Search for the cell housing the specified text and yield its (X, Y) center coordinate. 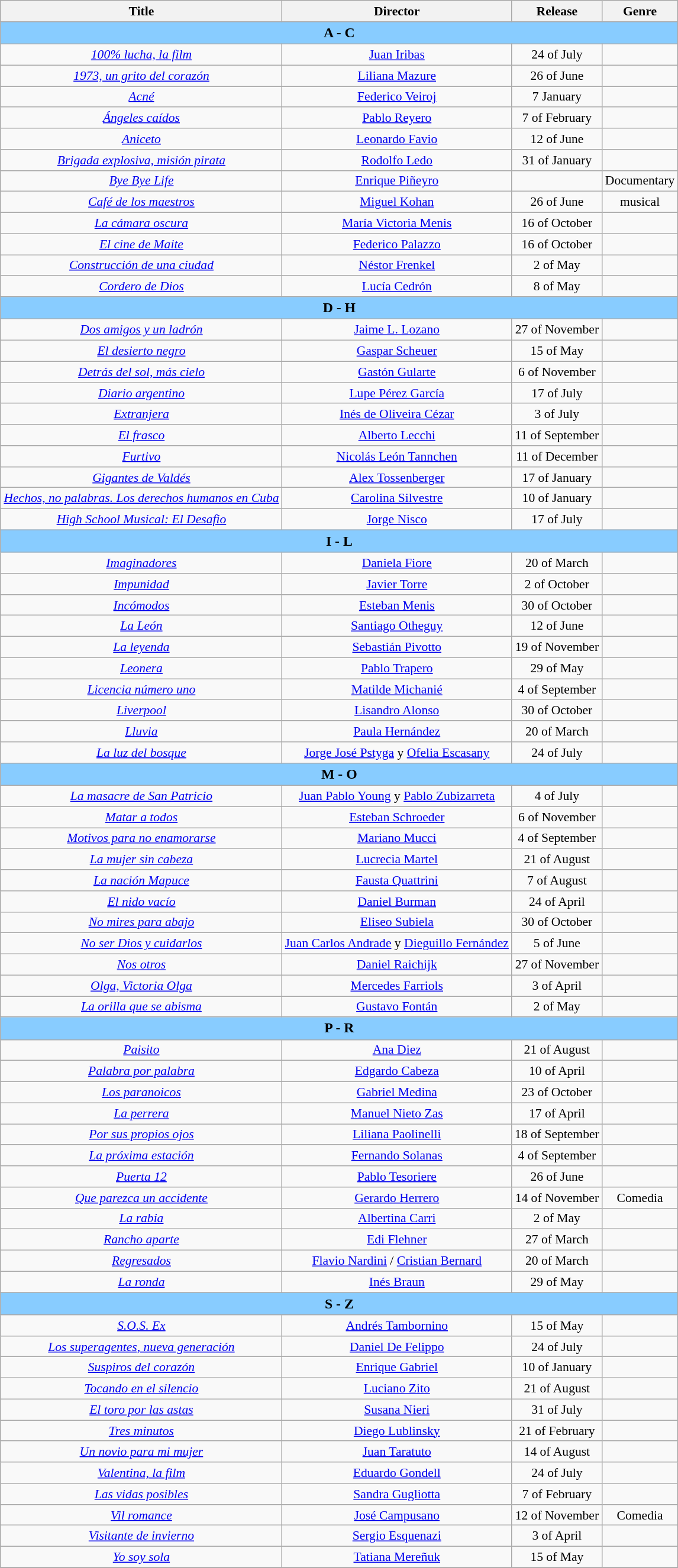
100% lucha, la film (141, 55)
Licencia número uno (141, 689)
Ana Diez (397, 1050)
Paisito (141, 1050)
Dos amigos y un ladrón (141, 330)
7 January (557, 97)
24 of April (557, 902)
Nos otros (141, 965)
Santiago Otheguy (397, 626)
17 of April (557, 1113)
Mariano Mucci (397, 838)
1973, un grito del corazón (141, 76)
31 of January (557, 160)
Gastón Gularte (397, 372)
La luz del bosque (141, 753)
High School Musical: El Desafio (141, 520)
S - Z (339, 1304)
Acné (141, 97)
Ángeles caídos (141, 118)
Genre (640, 11)
Aniceto (141, 139)
Alex Tossenberger (397, 478)
Matilde Michanié (397, 689)
Daniel De Felippo (397, 1347)
Brigada explosiva, misión pirata (141, 160)
12 of November (557, 1515)
Motivos para no enamorarse (141, 838)
18 of September (557, 1135)
Liverpool (141, 711)
Juan Carlos Andrade y Dieguillo Fernández (397, 944)
Sandra Gugliotta (397, 1494)
La cámara oscura (141, 223)
Valentina, la film (141, 1473)
La masacre de San Patricio (141, 796)
La perrera (141, 1113)
Daniel Raichijk (397, 965)
31 of July (557, 1410)
5 of June (557, 944)
No mires para abajo (141, 922)
Luciano Zito (397, 1389)
S.O.S. Ex (141, 1326)
Flavio Nardini / Cristian Bernard (397, 1261)
Construcción de una ciudad (141, 265)
Nicolás León Tannchen (397, 456)
Pablo Tesoriere (397, 1177)
El toro por las astas (141, 1410)
Federico Veiroj (397, 97)
Leonera (141, 669)
3 of July (557, 414)
Documentary (640, 181)
Inés Braun (397, 1282)
Daniel Burman (397, 902)
Inés de Oliveira Cézar (397, 414)
Liliana Mazure (397, 76)
Gaspar Scheuer (397, 351)
2 of October (557, 584)
La mujer sin cabeza (141, 860)
Los superagentes, nueva generación (141, 1347)
Tres minutos (141, 1431)
10 of April (557, 1071)
Miguel Kohan (397, 202)
27 of March (557, 1240)
Tocando en el silencio (141, 1389)
Lisandro Alonso (397, 711)
El frasco (141, 435)
17 of January (557, 478)
Gustavo Fontán (397, 1007)
María Victoria Menis (397, 223)
Albertina Carri (397, 1219)
Esteban Menis (397, 605)
Daniela Fiore (397, 563)
21 of February (557, 1431)
Bye Bye Life (141, 181)
Paula Hernández (397, 731)
Lluvia (141, 731)
Juan Taratuto (397, 1452)
Olga, Victoria Olga (141, 986)
Pablo Trapero (397, 669)
Enrique Piñeyro (397, 181)
4 of July (557, 796)
11 of December (557, 456)
8 of May (557, 287)
Lupe Pérez García (397, 393)
Imaginadores (141, 563)
Javier Torre (397, 584)
Por sus propios ojos (141, 1135)
Fausta Quattrini (397, 880)
Los paranoicos (141, 1093)
11 of September (557, 435)
La leyenda (141, 647)
Lucrecia Martel (397, 860)
Un novio para mi mujer (141, 1452)
Eduardo Gondell (397, 1473)
musical (640, 202)
Alberto Lecchi (397, 435)
19 of November (557, 647)
La León (141, 626)
Sebastián Pivotto (397, 647)
Edgardo Cabeza (397, 1071)
Diario argentino (141, 393)
Manuel Nieto Zas (397, 1113)
Eliseo Subiela (397, 922)
Susana Nieri (397, 1410)
Release (557, 11)
Andrés Tambornino (397, 1326)
Yo soy sola (141, 1557)
Matar a todos (141, 817)
Las vidas posibles (141, 1494)
Pablo Reyero (397, 118)
Mercedes Farriols (397, 986)
Gigantes de Valdés (141, 478)
Federico Palazzo (397, 244)
Juan Pablo Young y Pablo Zubizarreta (397, 796)
Liliana Paolinelli (397, 1135)
Gabriel Medina (397, 1093)
Sergio Esquenazi (397, 1536)
Jaime L. Lozano (397, 330)
La ronda (141, 1282)
Detrás del sol, más cielo (141, 372)
Palabra por palabra (141, 1071)
Café de los maestros (141, 202)
El desierto negro (141, 351)
Suspiros del corazón (141, 1368)
Jorge José Pstyga y Ofelia Escasany (397, 753)
Furtivo (141, 456)
Regresados (141, 1261)
Néstor Frenkel (397, 265)
Esteban Schroeder (397, 817)
Puerta 12 (141, 1177)
P - R (339, 1029)
La nación Mapuce (141, 880)
Que parezca un accidente (141, 1198)
Edi Flehner (397, 1240)
I - L (339, 541)
Tatiana Mereñuk (397, 1557)
Director (397, 11)
La orilla que se abisma (141, 1007)
Fernando Solanas (397, 1156)
Visitante de invierno (141, 1536)
La rabia (141, 1219)
Juan Iribas (397, 55)
La próxima estación (141, 1156)
No ser Dios y cuidarlos (141, 944)
Rancho aparte (141, 1240)
Gerardo Herrero (397, 1198)
Title (141, 11)
Incómodos (141, 605)
D - H (339, 308)
Carolina Silvestre (397, 498)
Cordero de Dios (141, 287)
Diego Lublinsky (397, 1431)
El cine de Maite (141, 244)
Vil romance (141, 1515)
Impunidad (141, 584)
Enrique Gabriel (397, 1368)
Leonardo Favio (397, 139)
Lucía Cedrón (397, 287)
14 of November (557, 1198)
M - O (339, 775)
A - C (339, 33)
7 of August (557, 880)
14 of August (557, 1452)
José Campusano (397, 1515)
Jorge Nisco (397, 520)
Extranjera (141, 414)
Rodolfo Ledo (397, 160)
23 of October (557, 1093)
Hechos, no palabras. Los derechos humanos en Cuba (141, 498)
El nido vacío (141, 902)
